Determine the [X, Y] coordinate at the center of the cell enclosing the given text.  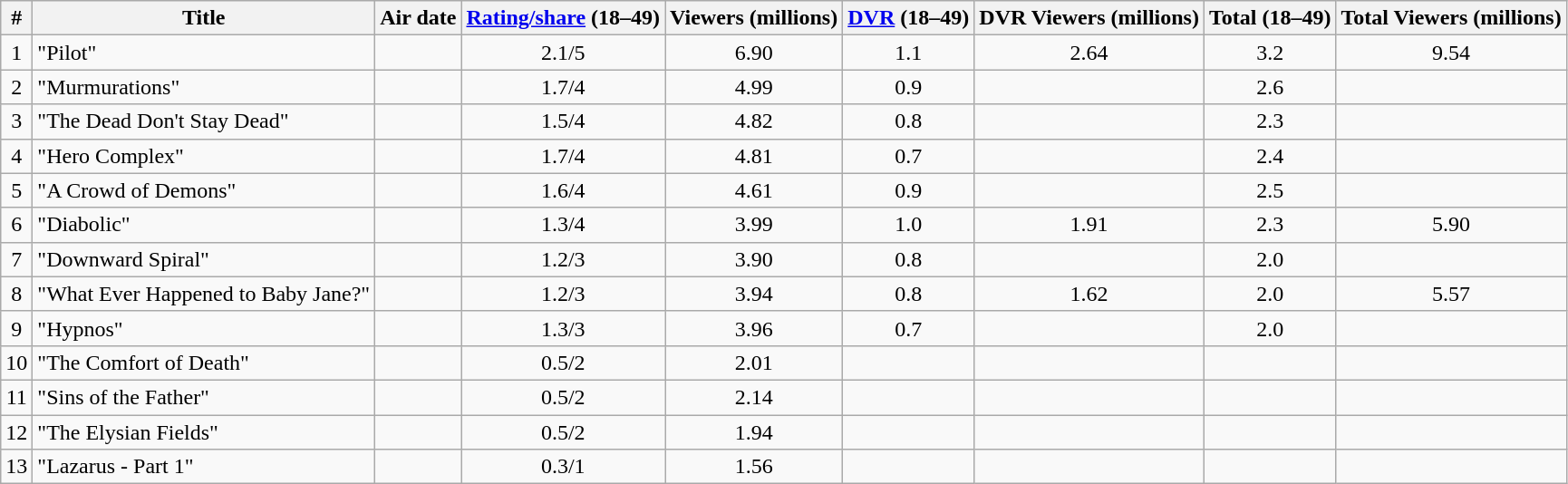
5 [16, 190]
13 [16, 467]
Viewers (millions) [754, 18]
3.90 [754, 259]
1.56 [754, 467]
1.94 [754, 432]
"Hypnos" [204, 328]
2.14 [754, 397]
4.81 [754, 156]
2.64 [1089, 53]
2 [16, 87]
1.6/4 [564, 190]
"Downward Spiral" [204, 259]
6.90 [754, 53]
Total Viewers (millions) [1451, 18]
9.54 [1451, 53]
0.3/1 [564, 467]
"The Dead Don't Stay Dead" [204, 121]
"A Crowd of Demons" [204, 190]
1.3/3 [564, 328]
DVR (18–49) [908, 18]
1.91 [1089, 225]
4.61 [754, 190]
3.94 [754, 294]
1.0 [908, 225]
1.62 [1089, 294]
7 [16, 259]
3.2 [1270, 53]
"Murmurations" [204, 87]
Air date [419, 18]
11 [16, 397]
1.1 [908, 53]
4 [16, 156]
Total (18–49) [1270, 18]
2.01 [754, 363]
"The Comfort of Death" [204, 363]
2.4 [1270, 156]
Rating/share (18–49) [564, 18]
DVR Viewers (millions) [1089, 18]
4.99 [754, 87]
3 [16, 121]
3.96 [754, 328]
1.5/4 [564, 121]
5.57 [1451, 294]
"The Elysian Fields" [204, 432]
2.5 [1270, 190]
4.82 [754, 121]
# [16, 18]
"Lazarus - Part 1" [204, 467]
"Diabolic" [204, 225]
1.3/4 [564, 225]
2.6 [1270, 87]
12 [16, 432]
10 [16, 363]
5.90 [1451, 225]
2.1/5 [564, 53]
8 [16, 294]
9 [16, 328]
"What Ever Happened to Baby Jane?" [204, 294]
6 [16, 225]
Title [204, 18]
"Hero Complex" [204, 156]
1 [16, 53]
3.99 [754, 225]
"Pilot" [204, 53]
"Sins of the Father" [204, 397]
